Scan for the cell matching the given text and deliver its (x, y) coordinate at center. 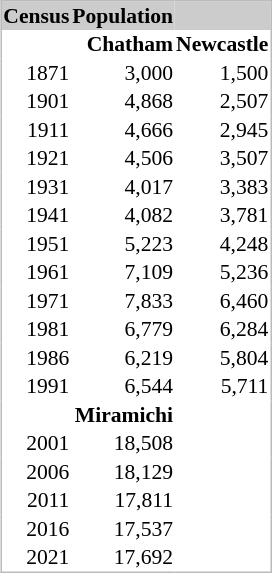
3,000 (123, 72)
Population (123, 16)
1941 (36, 215)
5,223 (123, 244)
2011 (36, 500)
4,506 (123, 158)
6,284 (223, 329)
5,711 (223, 386)
2001 (36, 443)
1911 (36, 130)
6,779 (123, 329)
1991 (36, 386)
4,666 (123, 130)
7,833 (123, 300)
Chatham (123, 44)
1961 (36, 272)
17,537 (123, 528)
1986 (36, 358)
1951 (36, 244)
1921 (36, 158)
2021 (36, 558)
1981 (36, 329)
18,129 (123, 472)
6,544 (123, 386)
Miramichi (123, 414)
5,236 (223, 272)
2,945 (223, 130)
6,460 (223, 300)
3,507 (223, 158)
2,507 (223, 101)
3,383 (223, 186)
5,804 (223, 358)
4,017 (123, 186)
Newcastle (223, 44)
1871 (36, 72)
2006 (36, 472)
2016 (36, 528)
4,868 (123, 101)
1,500 (223, 72)
1901 (36, 101)
1931 (36, 186)
7,109 (123, 272)
1971 (36, 300)
4,248 (223, 244)
4,082 (123, 215)
17,811 (123, 500)
Census (36, 16)
6,219 (123, 358)
18,508 (123, 443)
17,692 (123, 558)
3,781 (223, 215)
